From the cell containing the given text, extract its center point as [X, Y] coordinate. 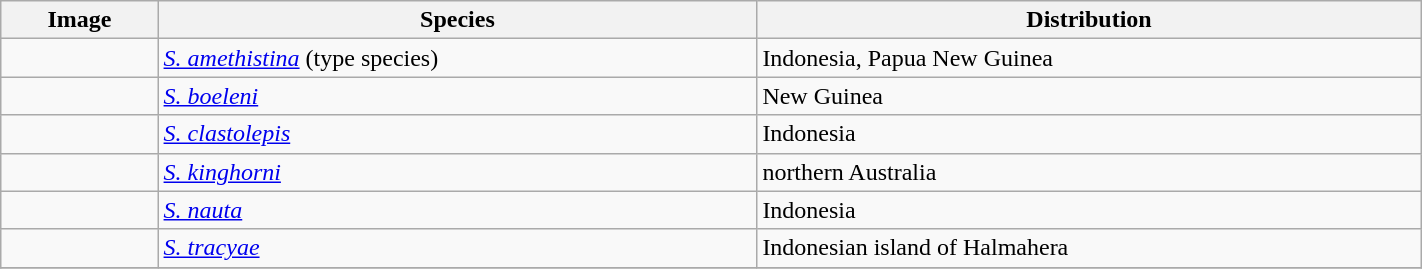
Distribution [1089, 20]
S. clastolepis [458, 134]
S. nauta [458, 210]
S. amethistina (type species) [458, 58]
S. tracyae [458, 248]
Indonesian island of Halmahera [1089, 248]
New Guinea [1089, 96]
S. kinghorni [458, 172]
S. boeleni [458, 96]
Image [80, 20]
Indonesia, Papua New Guinea [1089, 58]
northern Australia [1089, 172]
Species [458, 20]
